Detect which cell encompasses the target text, then output its (x, y) center coordinate. 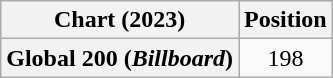
198 (285, 58)
Chart (2023) (120, 20)
Position (285, 20)
Global 200 (Billboard) (120, 58)
